Output the [x, y] coordinate of the center of the cell containing the given text.  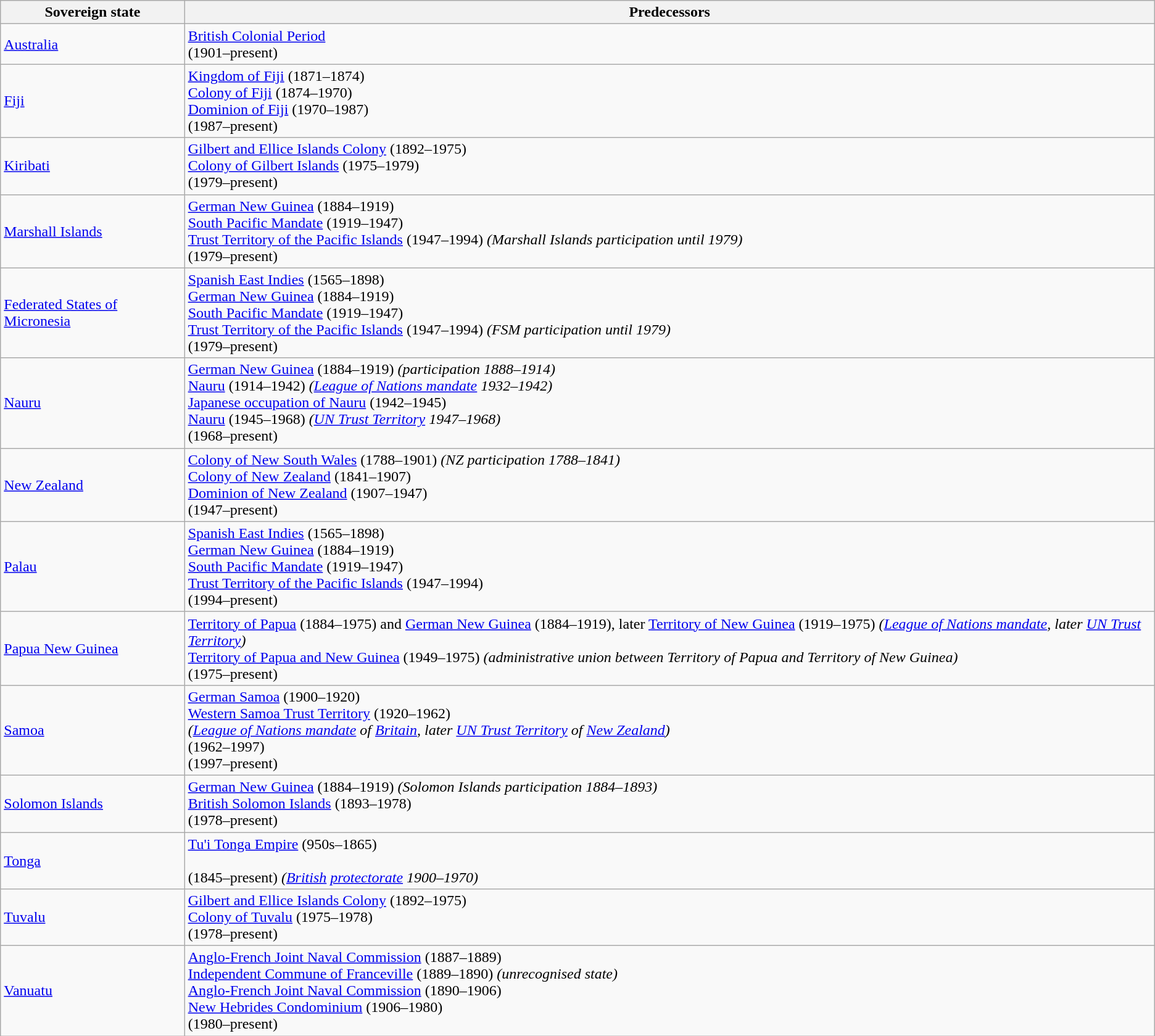
Marshall Islands [93, 231]
Solomon Islands [93, 803]
Gilbert and Ellice Islands Colony (1892–1975) Colony of Gilbert Islands (1975–1979) (1979–present) [669, 166]
Vanuatu [93, 991]
Palau [93, 566]
Australia [93, 44]
Predecessors [669, 12]
New Zealand [93, 485]
Papua New Guinea [93, 648]
Nauru [93, 403]
Sovereign state [93, 12]
Samoa [93, 730]
Kingdom of Fiji (1871–1874) Colony of Fiji (1874–1970) Dominion of Fiji (1970–1987) (1987–present) [669, 101]
German New Guinea (1884–1919) (Solomon Islands participation 1884–1893) British Solomon Islands (1893–1978) (1978–present) [669, 803]
Tonga [93, 860]
British Colonial Period (1901–present) [669, 44]
Federated States of Micronesia [93, 313]
Gilbert and Ellice Islands Colony (1892–1975) Colony of Tuvalu (1975–1978) (1978–present) [669, 918]
Tu'i Tonga Empire (950s–1865) (1845–present) (British protectorate 1900–1970) [669, 860]
Fiji [93, 101]
Tuvalu [93, 918]
Kiribati [93, 166]
